Identify which cell holds the provided text, then report its (X, Y) central coordinate. 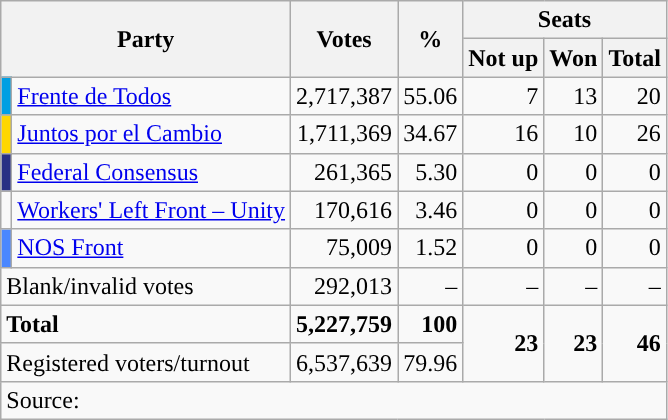
% (430, 39)
34.67 (430, 134)
7 (504, 96)
170,616 (344, 210)
Frente de Todos (152, 96)
Party (146, 39)
3.46 (430, 210)
16 (504, 134)
13 (574, 96)
75,009 (344, 248)
46 (635, 343)
292,013 (344, 286)
Juntos por el Cambio (152, 134)
Blank/invalid votes (146, 286)
Workers' Left Front – Unity (152, 210)
5.30 (430, 172)
Registered voters/turnout (146, 362)
79.96 (430, 362)
261,365 (344, 172)
20 (635, 96)
2,717,387 (344, 96)
Seats (565, 20)
Source: (334, 400)
100 (430, 324)
10 (574, 134)
1.52 (430, 248)
Won (574, 58)
6,537,639 (344, 362)
Votes (344, 39)
55.06 (430, 96)
26 (635, 134)
Not up (504, 58)
5,227,759 (344, 324)
Federal Consensus (152, 172)
NOS Front (152, 248)
1,711,369 (344, 134)
